Pinpoint the cell where the given text exists, returning its [X, Y] midpoint coordinate. 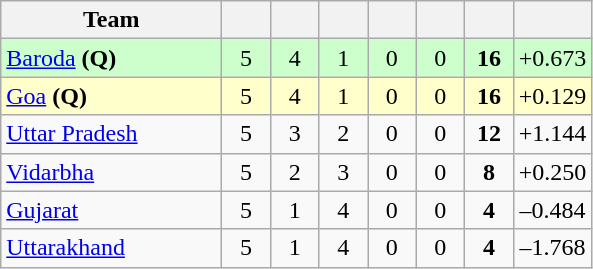
+1.144 [552, 134]
8 [490, 172]
–1.768 [552, 248]
Vidarbha [112, 172]
Gujarat [112, 210]
Uttar Pradesh [112, 134]
+0.129 [552, 96]
Team [112, 20]
–0.484 [552, 210]
Goa (Q) [112, 96]
Baroda (Q) [112, 58]
12 [490, 134]
+0.673 [552, 58]
Uttarakhand [112, 248]
+0.250 [552, 172]
